Output the (X, Y) coordinate of the center of the cell containing the given text.  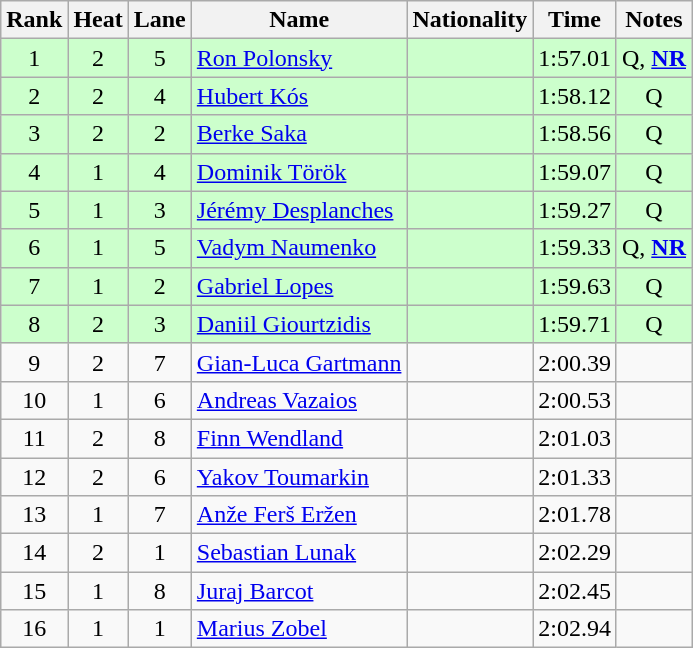
Ron Polonsky (299, 58)
Heat (98, 20)
2:01.78 (575, 515)
Anže Ferš Eržen (299, 515)
Sebastian Lunak (299, 553)
Rank (34, 20)
11 (34, 438)
Daniil Giourtzidis (299, 324)
Notes (654, 20)
Finn Wendland (299, 438)
Jérémy Desplanches (299, 210)
1:57.01 (575, 58)
1:59.27 (575, 210)
Juraj Barcot (299, 591)
Marius Zobel (299, 629)
2:02.29 (575, 553)
Nationality (470, 20)
2:00.39 (575, 362)
16 (34, 629)
2:02.45 (575, 591)
Lane (160, 20)
1:59.63 (575, 286)
1:59.71 (575, 324)
1:59.33 (575, 248)
Yakov Toumarkin (299, 477)
13 (34, 515)
2:02.94 (575, 629)
Time (575, 20)
1:58.56 (575, 134)
Vadym Naumenko (299, 248)
10 (34, 400)
Dominik Török (299, 172)
2:00.53 (575, 400)
14 (34, 553)
15 (34, 591)
1:59.07 (575, 172)
9 (34, 362)
2:01.33 (575, 477)
Gian-Luca Gartmann (299, 362)
Gabriel Lopes (299, 286)
1:58.12 (575, 96)
12 (34, 477)
Andreas Vazaios (299, 400)
Name (299, 20)
2:01.03 (575, 438)
Berke Saka (299, 134)
Hubert Kós (299, 96)
